Provide the [x, y] coordinate of the cell's center where the given text is located.  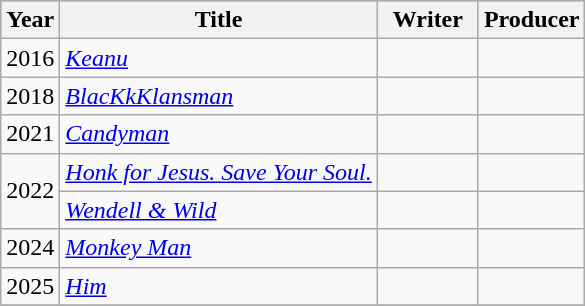
2022 [30, 191]
Producer [532, 20]
2018 [30, 96]
Writer [428, 20]
2025 [30, 286]
Candyman [219, 134]
Monkey Man [219, 248]
Title [219, 20]
Honk for Jesus. Save Your Soul. [219, 172]
Keanu [219, 58]
Wendell & Wild [219, 210]
2024 [30, 248]
2016 [30, 58]
BlacKkKlansman [219, 96]
Year [30, 20]
Him [219, 286]
2021 [30, 134]
